Provide the [X, Y] coordinate of the cell's center where the given text is located.  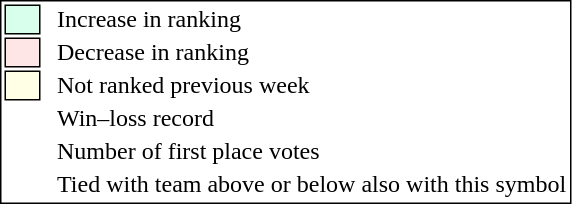
Increase in ranking [312, 19]
Win–loss record [312, 119]
Decrease in ranking [312, 53]
Tied with team above or below also with this symbol [312, 185]
Not ranked previous week [312, 85]
Number of first place votes [312, 151]
